Find where the given text appears and provide that cell's center as [X, Y] coordinate. 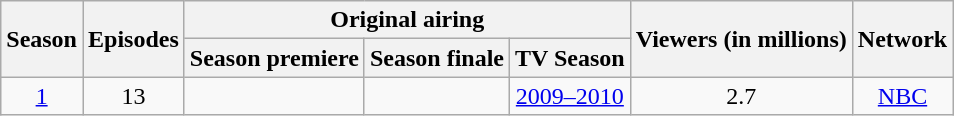
Viewers (in millions) [741, 39]
Season [42, 39]
2009–2010 [570, 96]
NBC [902, 96]
13 [133, 96]
Original airing [407, 20]
2.7 [741, 96]
Network [902, 39]
Season finale [436, 58]
Episodes [133, 39]
1 [42, 96]
TV Season [570, 58]
Season premiere [274, 58]
